Capture the cell that displays the provided text and extract its (X, Y) central coordinate. 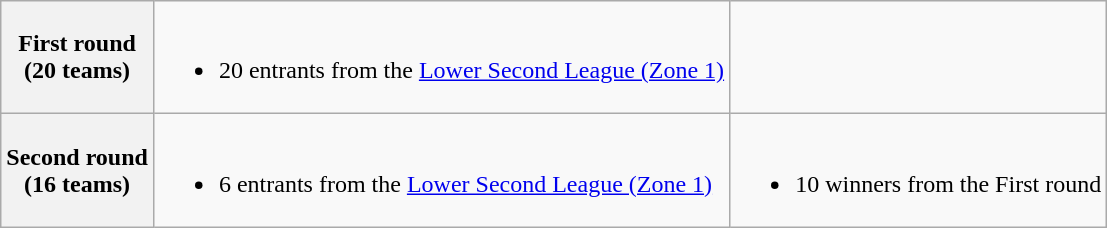
20 entrants from the Lower Second League (Zone 1) (441, 58)
6 entrants from the Lower Second League (Zone 1) (441, 170)
10 winners from the First round (918, 170)
First round (20 teams) (78, 58)
Second round (16 teams) (78, 170)
